Capture the cell that displays the provided text and extract its (X, Y) central coordinate. 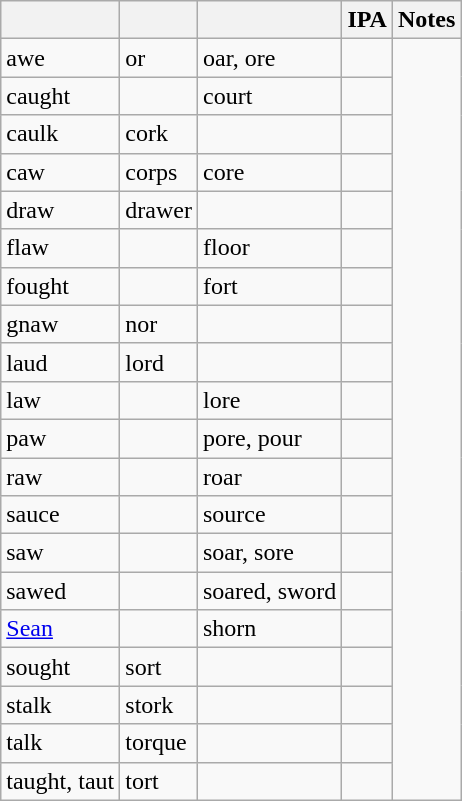
caught (60, 96)
draw (60, 210)
taught, taut (60, 781)
soar, sore (269, 553)
caw (60, 172)
sauce (60, 515)
sort (159, 667)
caulk (60, 134)
fort (269, 286)
drawer (159, 210)
torque (159, 743)
stork (159, 705)
talk (60, 743)
or (159, 58)
paw (60, 438)
lord (159, 362)
lore (269, 400)
corps (159, 172)
gnaw (60, 324)
Notes (426, 20)
soared, sword (269, 591)
sought (60, 667)
stalk (60, 705)
Sean (60, 629)
oar, ore (269, 58)
IPA (368, 20)
law (60, 400)
core (269, 172)
roar (269, 477)
source (269, 515)
tort (159, 781)
awe (60, 58)
saw (60, 553)
fought (60, 286)
raw (60, 477)
nor (159, 324)
shorn (269, 629)
flaw (60, 248)
laud (60, 362)
sawed (60, 591)
court (269, 96)
cork (159, 134)
floor (269, 248)
pore, pour (269, 438)
